Provide the [x, y] coordinate of the cell's center where the given text is located.  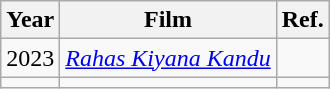
Ref. [302, 20]
2023 [30, 58]
Year [30, 20]
Film [168, 20]
Rahas Kiyana Kandu [168, 58]
